Capture the cell that displays the provided text and extract its [X, Y] central coordinate. 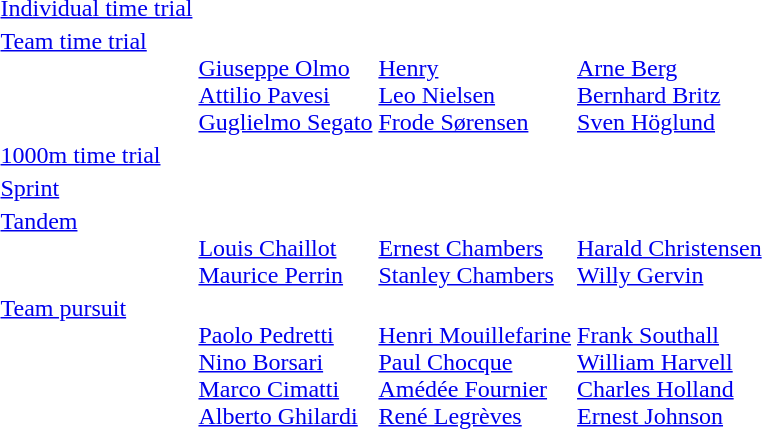
Ernest ChambersStanley Chambers [475, 248]
Henry Leo Nielsen Frode Sørensen [475, 82]
Giuseppe Olmo Attilio Pavesi Guglielmo Segato [286, 82]
Louis ChaillotMaurice Perrin [286, 248]
